Return (X, Y) of the center of cell containing provided text 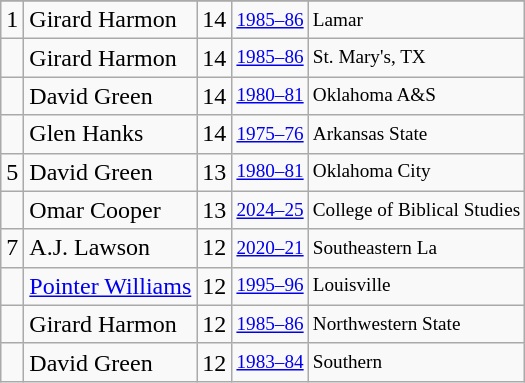
Arkansas State (416, 134)
College of Biblical Studies (416, 210)
1995–96 (270, 286)
1975–76 (270, 134)
5 (12, 172)
2024–25 (270, 210)
Lamar (416, 20)
Louisville (416, 286)
Oklahoma City (416, 172)
Southeastern La (416, 248)
Southern (416, 362)
1983–84 (270, 362)
Omar Cooper (110, 210)
Northwestern State (416, 324)
Glen Hanks (110, 134)
A.J. Lawson (110, 248)
7 (12, 248)
St. Mary's, TX (416, 58)
1 (12, 20)
Oklahoma A&S (416, 96)
Pointer Williams (110, 286)
2020–21 (270, 248)
